From the cell containing the given text, extract its center point as (X, Y) coordinate. 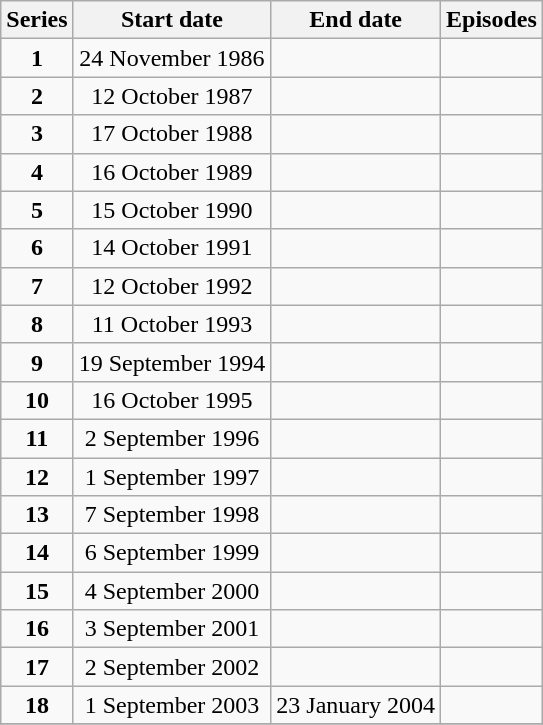
Start date (172, 20)
4 (37, 172)
6 (37, 248)
2 September 1996 (172, 438)
12 (37, 477)
1 September 1997 (172, 477)
15 October 1990 (172, 210)
1 September 2003 (172, 705)
16 October 1989 (172, 172)
23 January 2004 (356, 705)
16 October 1995 (172, 400)
2 September 2002 (172, 667)
17 (37, 667)
12 October 1987 (172, 96)
14 (37, 553)
2 (37, 96)
9 (37, 362)
5 (37, 210)
11 October 1993 (172, 324)
13 (37, 515)
17 October 1988 (172, 134)
7 September 1998 (172, 515)
24 November 1986 (172, 58)
15 (37, 591)
End date (356, 20)
6 September 1999 (172, 553)
3 September 2001 (172, 629)
7 (37, 286)
Series (37, 20)
10 (37, 400)
16 (37, 629)
8 (37, 324)
4 September 2000 (172, 591)
3 (37, 134)
11 (37, 438)
19 September 1994 (172, 362)
18 (37, 705)
Episodes (492, 20)
12 October 1992 (172, 286)
14 October 1991 (172, 248)
1 (37, 58)
